Capture the cell that displays the provided text and extract its (x, y) central coordinate. 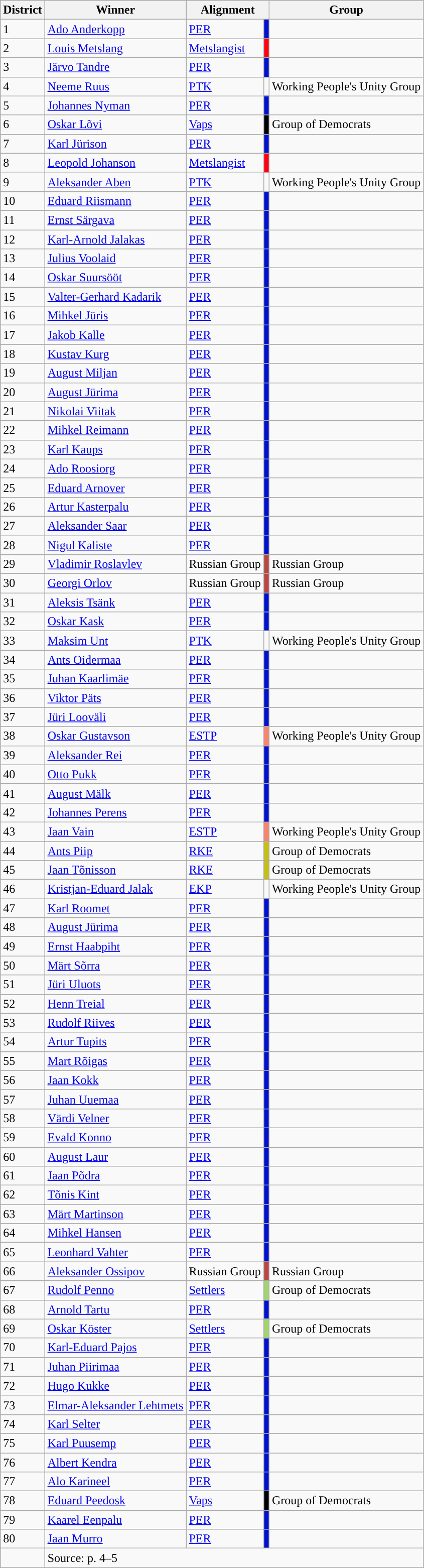
73 (23, 1405)
Evald Konno (115, 1137)
79 (23, 1520)
9 (23, 182)
24 (23, 468)
35 (23, 679)
54 (23, 1042)
40 (23, 774)
Ernst Särgava (115, 220)
25 (23, 488)
Oskar Kask (115, 622)
12 (23, 239)
30 (23, 583)
21 (23, 411)
27 (23, 526)
10 (23, 201)
Märt Martinson (115, 1214)
42 (23, 812)
57 (23, 1099)
49 (23, 946)
48 (23, 927)
Johannes Nyman (115, 105)
Jüri Uluots (115, 985)
Jüri Looväli (115, 717)
Värdi Velner (115, 1118)
Oskar Suursööt (115, 278)
Aleksander Saar (115, 526)
15 (23, 297)
37 (23, 717)
Albert Kendra (115, 1463)
18 (23, 354)
Georgi Orlov (115, 583)
Karl Kaups (115, 449)
67 (23, 1290)
66 (23, 1271)
55 (23, 1061)
Mihkel Reimann (115, 430)
77 (23, 1482)
13 (23, 259)
23 (23, 449)
Karl Roomet (115, 908)
31 (23, 602)
6 (23, 125)
Elmar-Aleksander Lehtmets (115, 1405)
Julius Voolaid (115, 259)
Oskar Köster (115, 1329)
3 (23, 67)
5 (23, 105)
45 (23, 870)
60 (23, 1156)
Winner (115, 10)
Jaan Tõnisson (115, 870)
Aleksander Ossipov (115, 1271)
11 (23, 220)
Ants Oidermaa (115, 660)
53 (23, 1023)
20 (23, 392)
Mart Rõigas (115, 1061)
72 (23, 1386)
63 (23, 1214)
Jaan Murro (115, 1539)
1 (23, 29)
Juhan Uuemaa (115, 1099)
75 (23, 1443)
Karl-Eduard Pajos (115, 1348)
46 (23, 889)
Tõnis Kint (115, 1195)
Otto Pukk (115, 774)
19 (23, 373)
7 (23, 144)
Karl Selter (115, 1424)
Vladimir Roslavlev (115, 564)
Nigul Kaliste (115, 545)
Artur Tupits (115, 1042)
22 (23, 430)
62 (23, 1195)
Nikolai Viitak (115, 411)
68 (23, 1309)
32 (23, 622)
74 (23, 1424)
Maksim Unt (115, 641)
August Laur (115, 1156)
Karl Puusemp (115, 1443)
Eduard Arnover (115, 488)
8 (23, 163)
38 (23, 736)
61 (23, 1176)
Mihkel Jüris (115, 316)
Märt Sõrra (115, 966)
41 (23, 793)
Aleksander Rei (115, 755)
52 (23, 1004)
50 (23, 966)
33 (23, 641)
Louis Metslang (115, 48)
59 (23, 1137)
39 (23, 755)
16 (23, 316)
Johannes Perens (115, 812)
Jakob Kalle (115, 335)
Ants Piip (115, 851)
Aleksis Tsänk (115, 602)
Leopold Johanson (115, 163)
Järvo Tandre (115, 67)
Ado Anderkopp (115, 29)
Henn Treial (115, 1004)
Jaan Kokk (115, 1080)
36 (23, 698)
64 (23, 1233)
Ado Roosiorg (115, 468)
Karl-Arnold Jalakas (115, 239)
Alo Karineel (115, 1482)
Kaarel Eenpalu (115, 1520)
28 (23, 545)
Kustav Kurg (115, 354)
78 (23, 1501)
Eduard Riismann (115, 201)
Mihkel Hansen (115, 1233)
76 (23, 1463)
26 (23, 507)
Source: p. 4–5 (234, 1558)
29 (23, 564)
Valter-Gerhard Kadarik (115, 297)
70 (23, 1348)
17 (23, 335)
Arnold Tartu (115, 1309)
Group (346, 10)
Viktor Päts (115, 698)
August Mälk (115, 793)
65 (23, 1252)
Juhan Piirimaa (115, 1367)
Jaan Vain (115, 831)
Kristjan-Eduard Jalak (115, 889)
Neeme Ruus (115, 86)
69 (23, 1329)
Karl Jürison (115, 144)
Rudolf Penno (115, 1290)
Jaan Põdra (115, 1176)
EKP (225, 889)
14 (23, 278)
Rudolf Riives (115, 1023)
Alignment (228, 10)
Oskar Gustavson (115, 736)
Oskar Lõvi (115, 125)
Aleksander Aben (115, 182)
Eduard Peedosk (115, 1501)
2 (23, 48)
District (23, 10)
4 (23, 86)
Hugo Kukke (115, 1386)
44 (23, 851)
August Miljan (115, 373)
Artur Kasterpalu (115, 507)
71 (23, 1367)
Ernst Haabpiht (115, 946)
Leonhard Vahter (115, 1252)
43 (23, 831)
Juhan Kaarlimäe (115, 679)
34 (23, 660)
56 (23, 1080)
58 (23, 1118)
47 (23, 908)
51 (23, 985)
80 (23, 1539)
